Return (X, Y) of the center of cell containing provided text 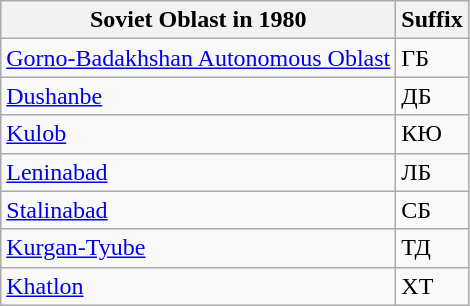
ГБ (432, 58)
Khatlon (198, 286)
Stalinabad (198, 210)
Leninabad (198, 172)
ТД (432, 248)
Kulob (198, 134)
ЛБ (432, 172)
ДБ (432, 96)
Gorno-Badakhshan Autonomous Oblast (198, 58)
ХТ (432, 286)
Suffix (432, 20)
Kurgan-Tyube (198, 248)
СБ (432, 210)
Soviet Oblast in 1980 (198, 20)
КЮ (432, 134)
Dushanbe (198, 96)
